Find where the given text appears and provide that cell's center as [x, y] coordinate. 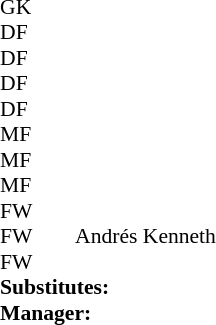
Substitutes: [108, 287]
Andrés Kenneth [146, 237]
